Provide the (X, Y) coordinate of the cell's center where the given text is located.  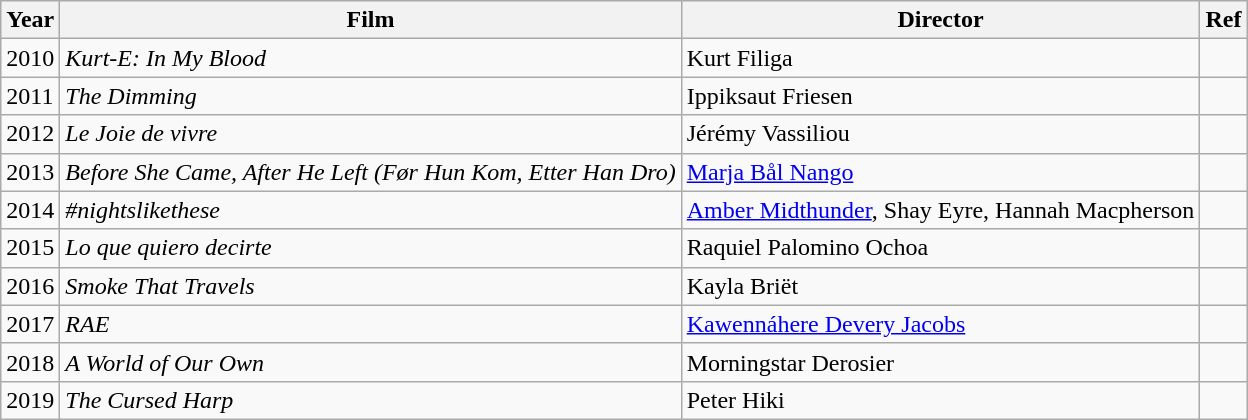
2010 (30, 58)
Kurt-E: In My Blood (370, 58)
Peter Hiki (940, 400)
Jérémy Vassiliou (940, 134)
Ippiksaut Friesen (940, 96)
2012 (30, 134)
The Cursed Harp (370, 400)
2011 (30, 96)
Before She Came, After He Left (Før Hun Kom, Etter Han Dro) (370, 172)
Smoke That Travels (370, 286)
Lo que quiero decirte (370, 248)
Amber Midthunder, Shay Eyre, Hannah Macpherson (940, 210)
The Dimming (370, 96)
Kayla Briët (940, 286)
2015 (30, 248)
Kurt Filiga (940, 58)
Morningstar Derosier (940, 362)
Raquiel Palomino Ochoa (940, 248)
Kawennáhere Devery Jacobs (940, 324)
Le Joie de vivre (370, 134)
2019 (30, 400)
2014 (30, 210)
Marja Bål Nango (940, 172)
2017 (30, 324)
2013 (30, 172)
Film (370, 20)
2018 (30, 362)
2016 (30, 286)
Director (940, 20)
#nightslikethese (370, 210)
RAE (370, 324)
Year (30, 20)
Ref (1224, 20)
A World of Our Own (370, 362)
